Determine the (X, Y) coordinate at the center of the cell enclosing the given text.  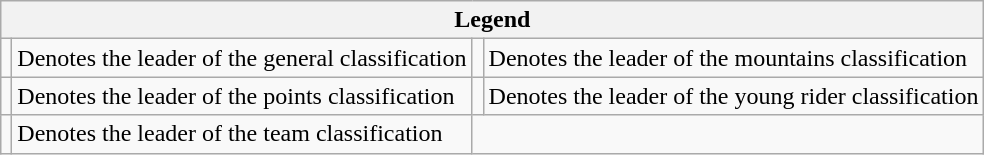
Denotes the leader of the mountains classification (734, 58)
Denotes the leader of the young rider classification (734, 96)
Denotes the leader of the team classification (242, 134)
Denotes the leader of the general classification (242, 58)
Denotes the leader of the points classification (242, 96)
Legend (492, 20)
